Return the (X, Y) coordinate for the center point of the cell that contains the specified text.  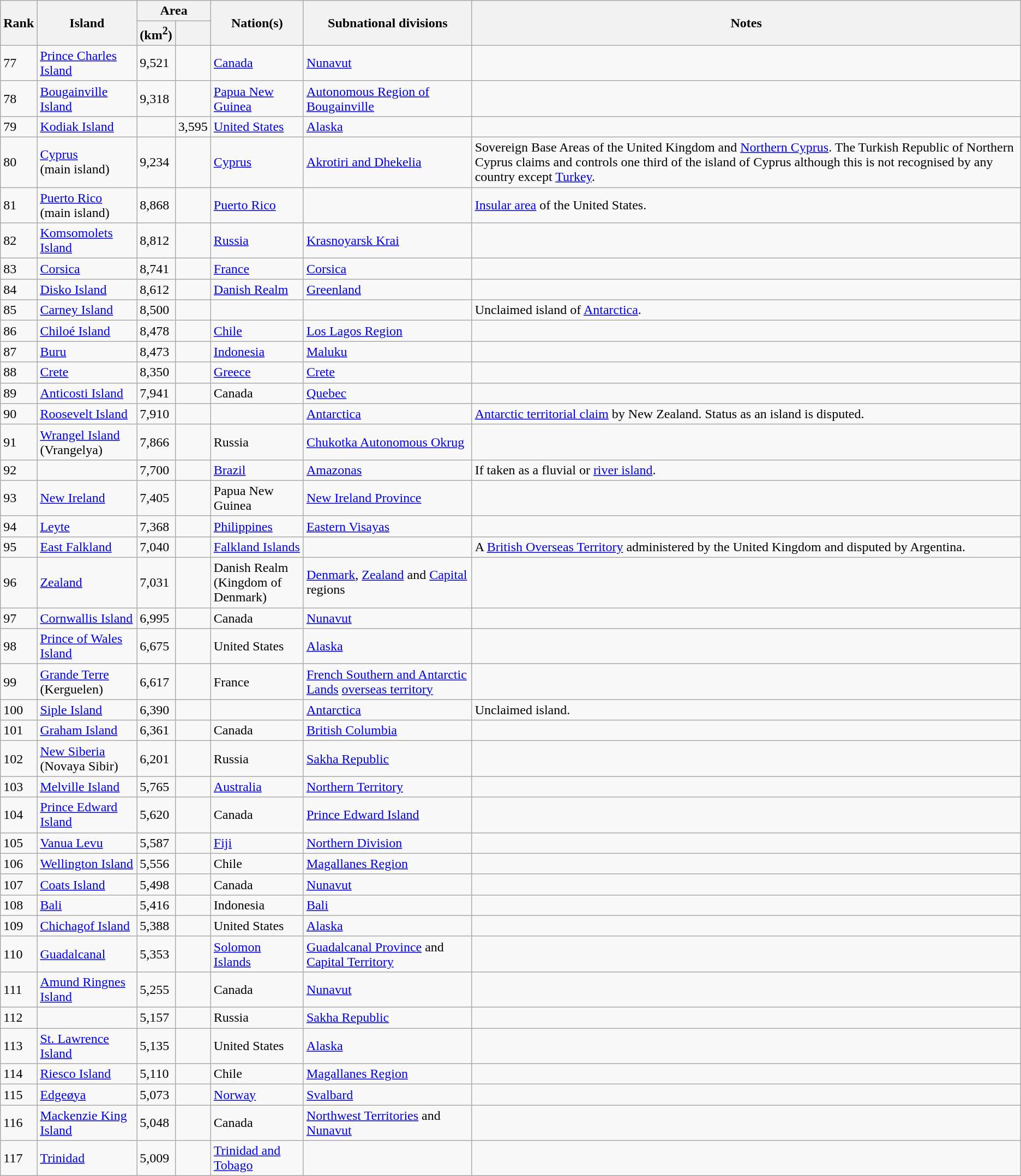
Wellington Island (87, 864)
6,675 (156, 647)
87 (19, 352)
Autonomous Region of Bougainville (387, 98)
Trinidad and Tobago (257, 1158)
8,350 (156, 372)
Krasnoyarsk Krai (387, 241)
Nation(s) (257, 23)
Bougainville Island (87, 98)
95 (19, 547)
East Falkland (87, 547)
7,368 (156, 526)
97 (19, 618)
5,157 (156, 1018)
Prince Charles Island (87, 63)
8,812 (156, 241)
3,595 (193, 126)
Quebec (387, 393)
Guadalcanal (87, 954)
6,390 (156, 710)
British Columbia (387, 731)
New Siberia(Novaya Sibir) (87, 759)
7,700 (156, 470)
5,048 (156, 1123)
7,910 (156, 414)
Northwest Territories and Nunavut (387, 1123)
117 (19, 1158)
9,521 (156, 63)
98 (19, 647)
Kodiak Island (87, 126)
Amazonas (387, 470)
109 (19, 926)
Rank (19, 23)
100 (19, 710)
Chichagof Island (87, 926)
St. Lawrence Island (87, 1046)
5,009 (156, 1158)
Greece (257, 372)
103 (19, 787)
113 (19, 1046)
8,473 (156, 352)
5,388 (156, 926)
Amund Ringnes Island (87, 989)
114 (19, 1074)
105 (19, 843)
5,416 (156, 905)
112 (19, 1018)
Insular area of the United States. (746, 205)
7,866 (156, 442)
Cyprus (257, 162)
Cornwallis Island (87, 618)
Komsomolets Island (87, 241)
Coats Island (87, 884)
5,353 (156, 954)
Notes (746, 23)
5,498 (156, 884)
84 (19, 290)
Los Lagos Region (387, 331)
Melville Island (87, 787)
Norway (257, 1095)
Mackenzie King Island (87, 1123)
81 (19, 205)
89 (19, 393)
Chukotka Autonomous Okrug (387, 442)
French Southern and Antarctic Lands overseas territory (387, 682)
5,255 (156, 989)
91 (19, 442)
115 (19, 1095)
New Ireland Province (387, 498)
9,234 (156, 162)
6,995 (156, 618)
108 (19, 905)
Siple Island (87, 710)
Riesco Island (87, 1074)
Falkland Islands (257, 547)
Graham Island (87, 731)
Svalbard (387, 1095)
8,500 (156, 310)
Greenland (387, 290)
82 (19, 241)
Subnational divisions (387, 23)
80 (19, 162)
96 (19, 583)
Guadalcanal Province and Capital Territory (387, 954)
Philippines (257, 526)
8,868 (156, 205)
6,617 (156, 682)
5,765 (156, 787)
99 (19, 682)
Chiloé Island (87, 331)
Anticosti Island (87, 393)
93 (19, 498)
Carney Island (87, 310)
Vanua Levu (87, 843)
8,612 (156, 290)
7,031 (156, 583)
Northern Division (387, 843)
Brazil (257, 470)
90 (19, 414)
79 (19, 126)
110 (19, 954)
Trinidad (87, 1158)
Denmark, Zealand and Capital regions (387, 583)
Northern Territory (387, 787)
5,073 (156, 1095)
78 (19, 98)
Fiji (257, 843)
Puerto Rico(main island) (87, 205)
92 (19, 470)
Cyprus(main island) (87, 162)
Unclaimed island. (746, 710)
8,478 (156, 331)
85 (19, 310)
(km2) (156, 34)
Prince of Wales Island (87, 647)
5,135 (156, 1046)
107 (19, 884)
7,405 (156, 498)
102 (19, 759)
Danish Realm(Kingdom of Denmark) (257, 583)
Eastern Visayas (387, 526)
Danish Realm (257, 290)
Puerto Rico (257, 205)
6,361 (156, 731)
Leyte (87, 526)
9,318 (156, 98)
111 (19, 989)
101 (19, 731)
116 (19, 1123)
A British Overseas Territory administered by the United Kingdom and disputed by Argentina. (746, 547)
Wrangel Island(Vrangelya) (87, 442)
86 (19, 331)
Buru (87, 352)
7,941 (156, 393)
5,556 (156, 864)
Antarctic territorial claim by New Zealand. Status as an island is disputed. (746, 414)
8,741 (156, 269)
New Ireland (87, 498)
Area (173, 11)
Solomon Islands (257, 954)
Grande Terre(Kerguelen) (87, 682)
Island (87, 23)
6,201 (156, 759)
Maluku (387, 352)
Zealand (87, 583)
Roosevelt Island (87, 414)
Akrotiri and Dhekelia (387, 162)
88 (19, 372)
77 (19, 63)
5,620 (156, 815)
106 (19, 864)
83 (19, 269)
5,110 (156, 1074)
Unclaimed island of Antarctica. (746, 310)
7,040 (156, 547)
5,587 (156, 843)
Edgeøya (87, 1095)
104 (19, 815)
Australia (257, 787)
Disko Island (87, 290)
94 (19, 526)
If taken as a fluvial or river island. (746, 470)
